Find where the given text appears and provide that cell's center as [X, Y] coordinate. 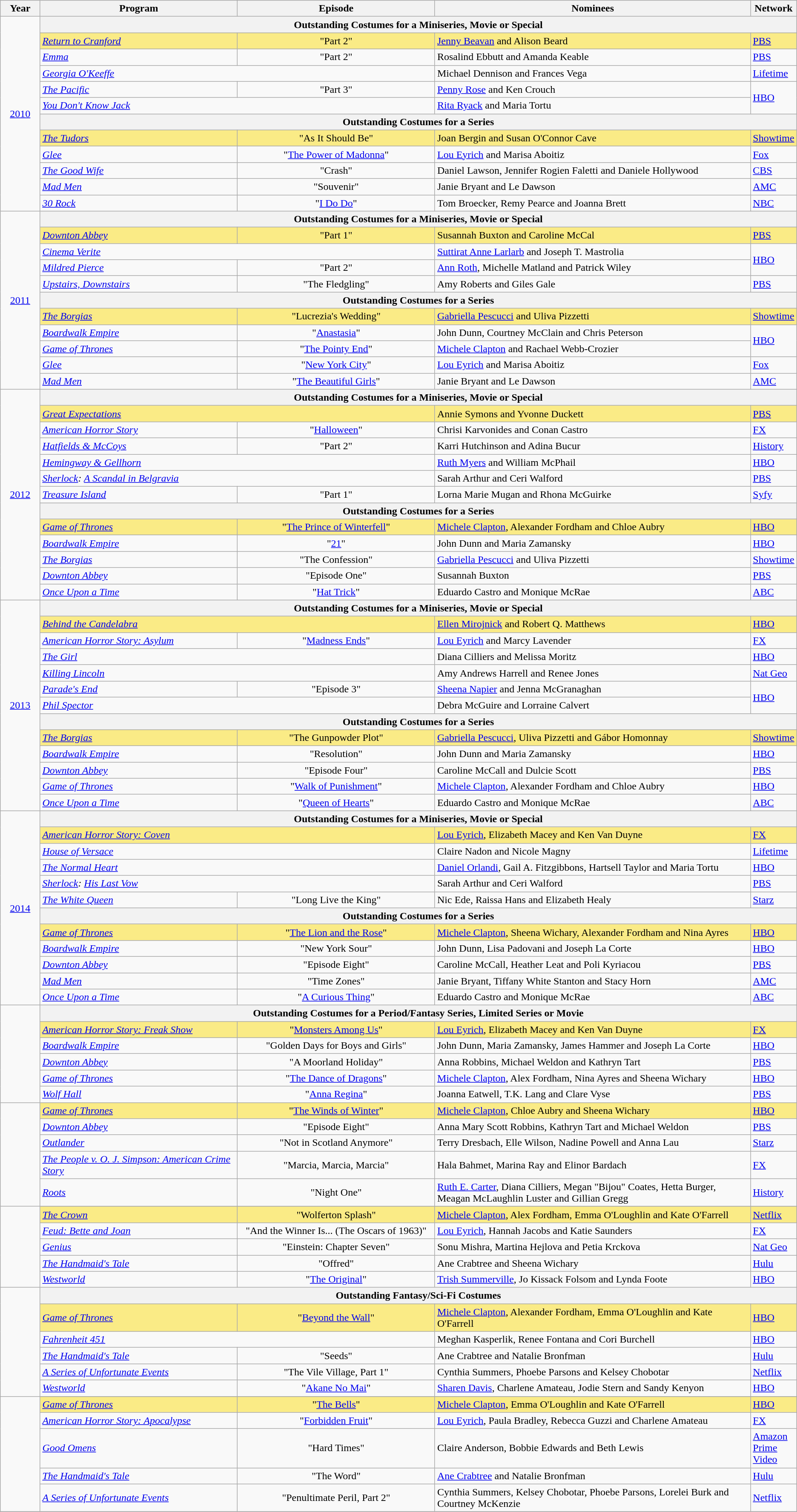
Michele Clapton and Rachael Webb-Crozier [593, 349]
Karri Hutchinson and Adina Bucur [593, 446]
Wolf Hall [139, 1094]
2014 [20, 908]
The Crown [139, 1214]
"Walk of Punishment" [336, 786]
Janie Bryant, Tiffany White Stanton and Stacy Horn [593, 981]
"Hard Times" [336, 1448]
American Horror Story: Apocalypse [139, 1420]
"Episode One" [336, 576]
Daniel Lawson, Jennifer Rogien Faletti and Daniele Hollywood [593, 170]
"A Curious Thing" [336, 997]
Sheena Napier and Jenna McGranaghan [593, 689]
John Dunn, Lisa Padovani and Joseph La Corte [593, 948]
Diana Cilliers and Melissa Moritz [593, 657]
Ruth Myers and William McPhail [593, 462]
The People v. O. J. Simpson: American Crime Story [139, 1165]
"Episode 3" [336, 689]
2010 [20, 114]
Treasure Island [139, 495]
Ellen Mirojnick and Robert Q. Matthews [593, 624]
Amy Roberts and Giles Gale [593, 284]
"The Beautiful Girls" [336, 381]
Michele Clapton, Sheena Wichary, Alexander Fordham and Nina Ayres [593, 932]
Sherlock: A Scandal in Belgravia [238, 479]
"Resolution" [336, 754]
Sonu Mishra, Martina Hejlova and Petia Krckova [593, 1247]
Lou Eyrich, Paula Bradley, Rebecca Guzzi and Charlene Amateau [593, 1420]
Syfy [774, 495]
Michele Clapton, Chloe Aubry and Sheena Wichary [593, 1110]
American Horror Story [139, 430]
"And the Winner Is... (The Oscars of 1963)" [336, 1231]
Suttirat Anne Larlarb and Joseph T. Mastrolia [593, 252]
"Queen of Hearts" [336, 803]
Upstairs, Downstairs [139, 284]
"The Bells" [336, 1404]
The Girl [238, 657]
"Seeds" [336, 1356]
"A Moorland Holiday" [336, 1062]
"The Fledgling" [336, 284]
"Not in Scotland Anymore" [336, 1143]
"Anastasia" [336, 333]
"Penultimate Peril, Part 2" [336, 1498]
You Don't Know Jack [238, 106]
Good Omens [139, 1448]
Outstanding Costumes for a Period/Fantasy Series, Limited Series or Movie [418, 1013]
2011 [20, 301]
American Horror Story: Coven [238, 835]
"Anna Regina" [336, 1094]
2012 [20, 495]
Amazon Prime Video [774, 1448]
NBC [774, 203]
"The Gunpowder Plot" [336, 738]
Lou Eyrich, Hannah Jacobs and Katie Saunders [593, 1231]
Lorna Marie Mugan and Rhona McGuirke [593, 495]
30 Rock [139, 203]
Michele Clapton, Alex Fordham, Nina Ayres and Sheena Wichary [593, 1078]
"Wolferton Splash" [336, 1214]
Killing Lincoln [238, 673]
Hala Bahmet, Marina Ray and Elinor Bardach [593, 1165]
Cinema Verite [238, 252]
Network [774, 9]
Ane Crabtree and Sheena Wichary [593, 1263]
The White Queen [139, 900]
"Long Live the King" [336, 900]
The Pacific [139, 89]
Genius [139, 1247]
Claire Nadon and Nicole Magny [593, 851]
2013 [20, 705]
"Einstein: Chapter Seven" [336, 1247]
Fahrenheit 451 [238, 1340]
The Normal Heart [238, 867]
Program [139, 9]
"Marcia, Marcia, Marcia" [336, 1165]
Nominees [593, 9]
Ann Roth, Michelle Matland and Patrick Wiley [593, 268]
"The Vile Village, Part 1" [336, 1372]
Gabriella Pescucci, Uliva Pizzetti and Gábor Homonnay [593, 738]
Terry Dresbach, Elle Wilson, Nadine Powell and Anna Lau [593, 1143]
Rosalind Ebbutt and Amanda Keable [593, 57]
"Beyond the Wall" [336, 1317]
Michele Clapton, Alexander Fordham, Emma O'Loughlin and Kate O'Farrell [593, 1317]
Nic Ede, Raissa Hans and Elizabeth Healy [593, 900]
Georgia O'Keeffe [238, 73]
"As It Should Be" [336, 138]
The Tudors [139, 138]
Joan Bergin and Susan O'Connor Cave [593, 138]
Lou Eyrich and Marcy Lavender [593, 640]
"Part 3" [336, 89]
Phil Spector [238, 705]
Meghan Kasperlik, Renee Fontana and Cori Burchell [593, 1340]
"The Dance of Dragons" [336, 1078]
Debra McGuire and Lorraine Calvert [593, 705]
John Dunn, Maria Zamansky, James Hammer and Joseph La Corte [593, 1046]
"The Power of Madonna" [336, 154]
Return to Cranford [139, 41]
Parade's End [139, 689]
Outlander [139, 1143]
American Horror Story: Asylum [139, 640]
"The Prince of Winterfell" [336, 527]
Claire Anderson, Bobbie Edwards and Beth Lewis [593, 1448]
"Halloween" [336, 430]
American Horror Story: Freak Show [139, 1030]
Cynthia Summers, Phoebe Parsons and Kelsey Chobotar [593, 1372]
Michael Dennison and Frances Vega [593, 73]
Hemingway & Gellhorn [238, 462]
Tom Broecker, Remy Pearce and Joanna Brett [593, 203]
Sharen Davis, Charlene Amateau, Jodie Stern and Sandy Kenyon [593, 1388]
"The Word" [336, 1476]
"Akane No Mai" [336, 1388]
Trish Summerville, Jo Kissack Folsom and Lynda Foote [593, 1280]
John Dunn, Courtney McClain and Chris Peterson [593, 333]
Anna Robbins, Michael Weldon and Kathryn Tart [593, 1062]
Daniel Orlandi, Gail A. Fitzgibbons, Hartsell Taylor and Maria Tortu [593, 867]
"The Lion and the Rose" [336, 932]
"The Confession" [336, 559]
Outstanding Fantasy/Sci-Fi Costumes [418, 1296]
"New York City" [336, 365]
Michele Clapton, Emma O'Loughlin and Kate O'Farrell [593, 1404]
Behind the Candelabra [238, 624]
"21" [336, 543]
"Lucrezia's Wedding" [336, 316]
Jenny Beavan and Alison Beard [593, 41]
Annie Symons and Yvonne Duckett [593, 413]
Great Expectations [238, 413]
Caroline McCall, Heather Leat and Poli Kyriacou [593, 964]
"The Winds of Winter" [336, 1110]
"Golden Days for Boys and Girls" [336, 1046]
"The Original" [336, 1280]
Michele Clapton, Alex Fordham, Emma O'Loughlin and Kate O'Farrell [593, 1214]
"Offred" [336, 1263]
Mildred Pierce [139, 268]
Joanna Eatwell, T.K. Lang and Clare Vyse [593, 1094]
Chrisi Karvonides and Conan Castro [593, 430]
Anna Mary Scott Robbins, Kathryn Tart and Michael Weldon [593, 1127]
"Hat Trick" [336, 592]
"The Pointy End" [336, 349]
"I Do Do" [336, 203]
Roots [139, 1192]
House of Versace [238, 851]
"Forbidden Fruit" [336, 1420]
CBS [774, 170]
Susannah Buxton [593, 576]
"Episode Four" [336, 770]
"Night One" [336, 1192]
Penny Rose and Ken Crouch [593, 89]
Year [20, 9]
"Monsters Among Us" [336, 1030]
Rita Ryack and Maria Tortu [593, 106]
"Time Zones" [336, 981]
Feud: Bette and Joan [139, 1231]
"Crash" [336, 170]
The Good Wife [139, 170]
Caroline McCall and Dulcie Scott [593, 770]
Ruth E. Carter, Diana Cilliers, Megan "Bijou" Coates, Hetta Burger, Meagan McLaughlin Luster and Gillian Gregg [593, 1192]
Sherlock: His Last Vow [238, 884]
Hatfields & McCoys [139, 446]
"Madness Ends" [336, 640]
Amy Andrews Harrell and Renee Jones [593, 673]
"Souvenir" [336, 186]
Episode [336, 9]
Cynthia Summers, Kelsey Chobotar, Phoebe Parsons, Lorelei Burk and Courtney McKenzie [593, 1498]
"New York Sour" [336, 948]
Emma [139, 57]
Susannah Buxton and Caroline McCal [593, 235]
